Return the [x, y] coordinate for the center point of the cell that contains the specified text.  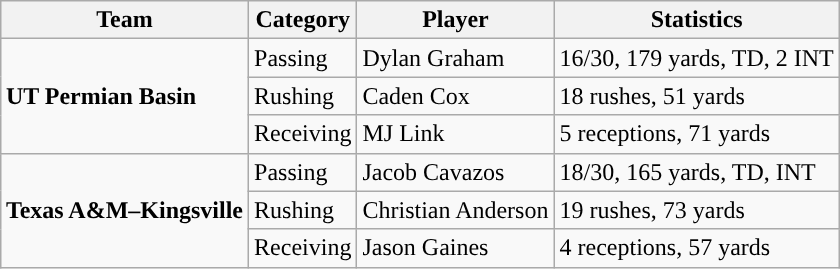
Player [456, 20]
Category [303, 20]
UT Permian Basin [124, 96]
18 rushes, 51 yards [696, 96]
Team [124, 20]
18/30, 165 yards, TD, INT [696, 172]
16/30, 179 yards, TD, 2 INT [696, 58]
Texas A&M–Kingsville [124, 210]
Caden Cox [456, 96]
4 receptions, 57 yards [696, 248]
Jason Gaines [456, 248]
Christian Anderson [456, 210]
19 rushes, 73 yards [696, 210]
Dylan Graham [456, 58]
Jacob Cavazos [456, 172]
Statistics [696, 20]
MJ Link [456, 134]
5 receptions, 71 yards [696, 134]
